Capture the cell that displays the provided text and extract its [X, Y] central coordinate. 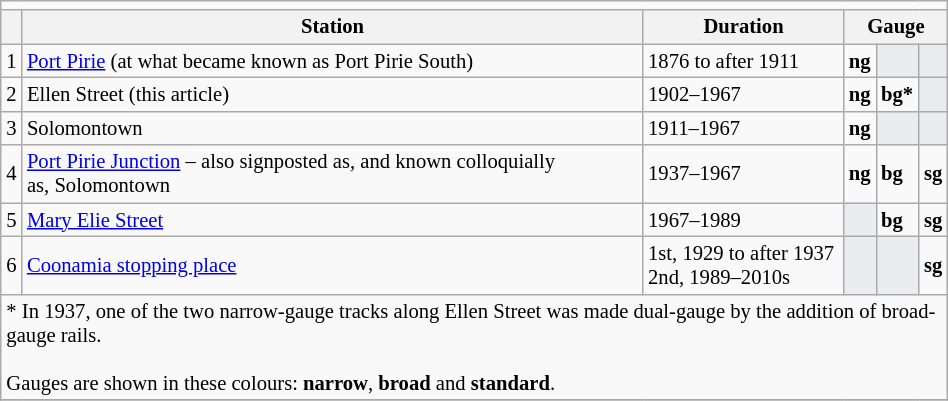
3 [12, 128]
1st, 1929 to after 19372nd, 1989–2010s [744, 266]
Duration [744, 27]
2 [12, 95]
4 [12, 174]
Station [332, 27]
Coonamia stopping place [332, 266]
Solomontown [332, 128]
1902–1967 [744, 95]
5 [12, 220]
bg* [898, 95]
1876 to after 1911 [744, 61]
Gauge [896, 27]
6 [12, 266]
1 [12, 61]
Ellen Street (this article) [332, 95]
1937–1967 [744, 174]
Mary Elie Street [332, 220]
Port Pirie (at what became known as Port Pirie South) [332, 61]
Port Pirie Junction – also signposted as, and known colloquially as, Solomontown [332, 174]
1967–1989 [744, 220]
1911–1967 [744, 128]
